From the cell containing the given text, extract its center point as (X, Y) coordinate. 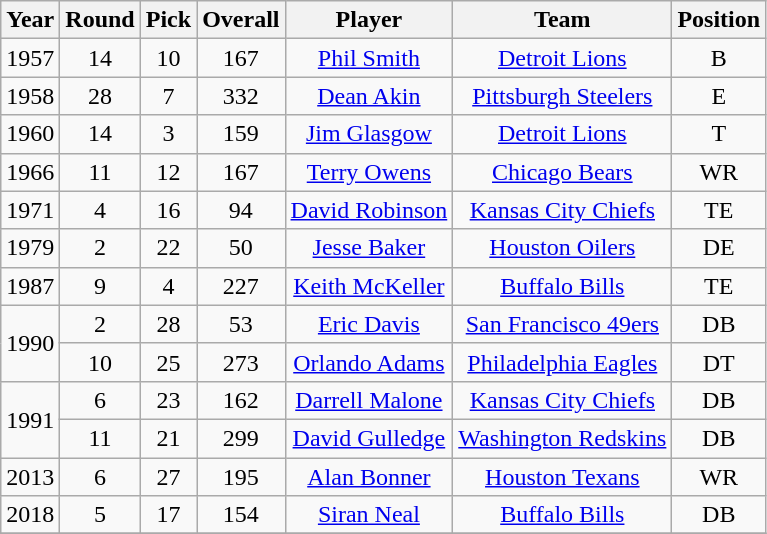
1960 (30, 134)
Chicago Bears (562, 172)
299 (241, 438)
1966 (30, 172)
DE (719, 248)
159 (241, 134)
Alan Bonner (369, 477)
Houston Texans (562, 477)
Jesse Baker (369, 248)
27 (168, 477)
Philadelphia Eagles (562, 362)
Position (719, 20)
Player (369, 20)
Houston Oilers (562, 248)
5 (100, 515)
12 (168, 172)
22 (168, 248)
332 (241, 96)
Phil Smith (369, 58)
50 (241, 248)
Siran Neal (369, 515)
Washington Redskins (562, 438)
Team (562, 20)
Overall (241, 20)
7 (168, 96)
1957 (30, 58)
154 (241, 515)
B (719, 58)
25 (168, 362)
53 (241, 324)
1979 (30, 248)
17 (168, 515)
Keith McKeller (369, 286)
Darrell Malone (369, 400)
162 (241, 400)
16 (168, 210)
Round (100, 20)
E (719, 96)
T (719, 134)
David Robinson (369, 210)
Year (30, 20)
9 (100, 286)
1971 (30, 210)
Dean Akin (369, 96)
Eric Davis (369, 324)
21 (168, 438)
195 (241, 477)
Orlando Adams (369, 362)
Terry Owens (369, 172)
David Gulledge (369, 438)
Pick (168, 20)
1991 (30, 419)
Pittsburgh Steelers (562, 96)
227 (241, 286)
3 (168, 134)
94 (241, 210)
1990 (30, 343)
23 (168, 400)
DT (719, 362)
2018 (30, 515)
Jim Glasgow (369, 134)
San Francisco 49ers (562, 324)
273 (241, 362)
1987 (30, 286)
2013 (30, 477)
1958 (30, 96)
